For the text-containing cell, return its midpoint in [X, Y] coordinate format. 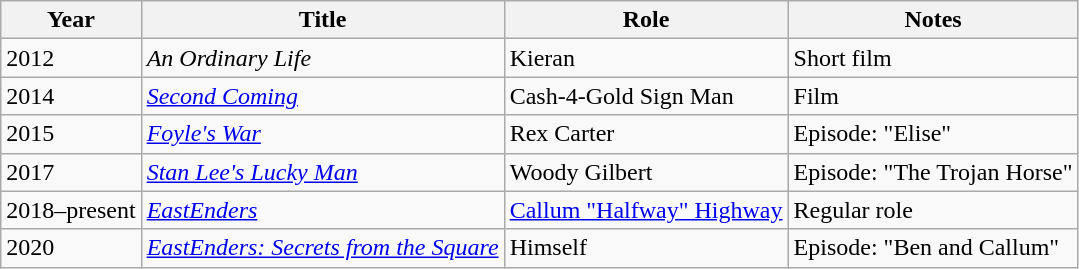
2017 [71, 172]
Regular role [933, 210]
EastEnders [322, 210]
2014 [71, 96]
Callum "Halfway" Highway [646, 210]
Year [71, 20]
Episode: "Ben and Callum" [933, 248]
2012 [71, 58]
Role [646, 20]
Woody Gilbert [646, 172]
Foyle's War [322, 134]
Rex Carter [646, 134]
Himself [646, 248]
2018–present [71, 210]
Title [322, 20]
Short film [933, 58]
Episode: "Elise" [933, 134]
Cash-4-Gold Sign Man [646, 96]
Episode: "The Trojan Horse" [933, 172]
Stan Lee's Lucky Man [322, 172]
2020 [71, 248]
Kieran [646, 58]
Notes [933, 20]
Second Coming [322, 96]
Film [933, 96]
EastEnders: Secrets from the Square [322, 248]
An Ordinary Life [322, 58]
2015 [71, 134]
